Search for the cell housing the specified text and yield its (x, y) center coordinate. 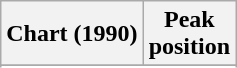
Peakposition (189, 34)
Chart (1990) (72, 34)
